Capture the cell that displays the provided text and extract its (X, Y) central coordinate. 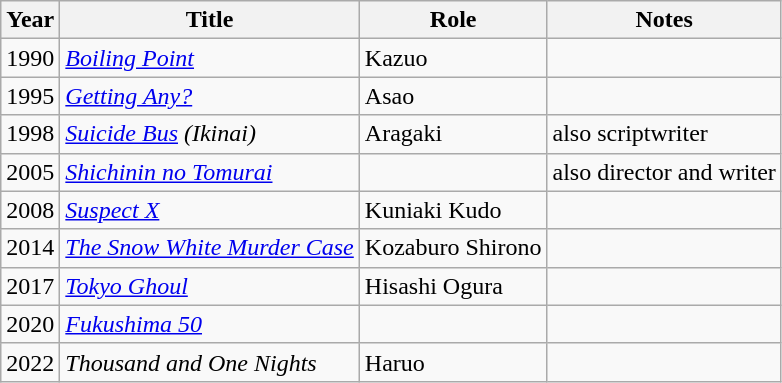
Notes (664, 20)
Tokyo Ghoul (210, 286)
Getting Any? (210, 96)
Fukushima 50 (210, 324)
also scriptwriter (664, 134)
Shichinin no Tomurai (210, 172)
The Snow White Murder Case (210, 248)
2008 (30, 210)
Kazuo (453, 58)
Role (453, 20)
1990 (30, 58)
2005 (30, 172)
Kozaburo Shirono (453, 248)
Boiling Point (210, 58)
Hisashi Ogura (453, 286)
Haruo (453, 362)
2017 (30, 286)
2020 (30, 324)
Suspect X (210, 210)
1995 (30, 96)
Title (210, 20)
Kuniaki Kudo (453, 210)
1998 (30, 134)
also director and writer (664, 172)
Asao (453, 96)
2014 (30, 248)
Year (30, 20)
Aragaki (453, 134)
Thousand and One Nights (210, 362)
Suicide Bus (Ikinai) (210, 134)
2022 (30, 362)
